Detect which cell encompasses the target text, then output its [x, y] center coordinate. 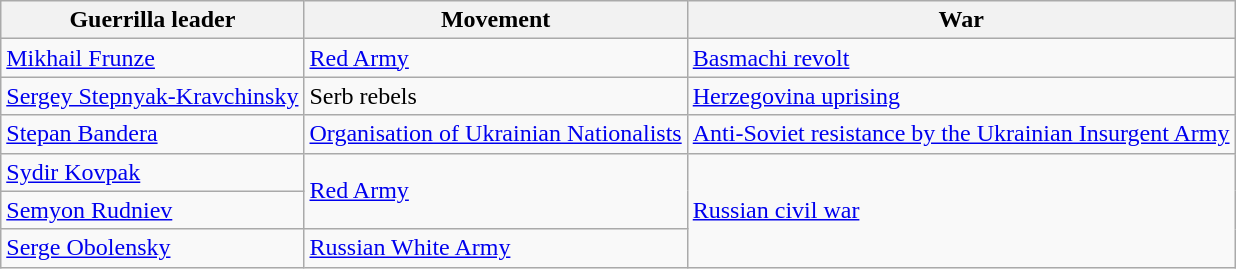
Sergey Stepnyak-Kravchinsky [152, 96]
Herzegovina uprising [961, 96]
War [961, 20]
Mikhail Frunze [152, 58]
Basmachi revolt [961, 58]
Russian White Army [496, 248]
Sydir Kovpak [152, 172]
Anti-Soviet resistance by the Ukrainian Insurgent Army [961, 134]
Russian civil war [961, 210]
Organisation of Ukrainian Nationalists [496, 134]
Guerrilla leader [152, 20]
Stepan Bandera [152, 134]
Semyon Rudniev [152, 210]
Serge Obolensky [152, 248]
Movement [496, 20]
Serb rebels [496, 96]
